Return the (x, y) coordinate for the center point of the cell that contains the specified text.  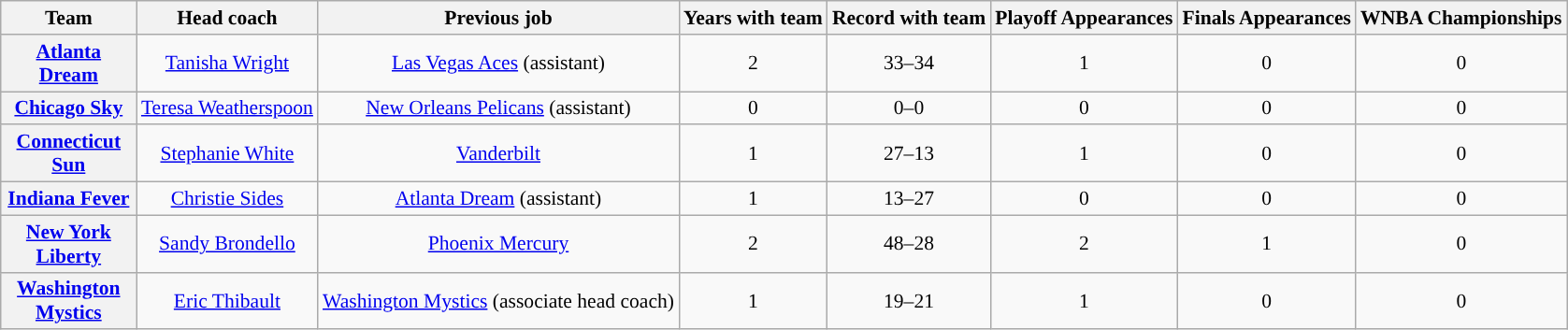
Tanisha Wright (227, 64)
Chicago Sky (69, 108)
33–34 (909, 64)
Teresa Weatherspoon (227, 108)
Phoenix Mercury (498, 243)
New York Liberty (69, 243)
Connecticut Sun (69, 153)
Sandy Brondello (227, 243)
Atlanta Dream (assistant) (498, 199)
Las Vegas Aces (assistant) (498, 64)
Playoff Appearances (1084, 18)
Indiana Fever (69, 199)
19–21 (909, 301)
Previous job (498, 18)
Vanderbilt (498, 153)
Washington Mystics (associate head coach) (498, 301)
0–0 (909, 108)
13–27 (909, 199)
WNBA Championships (1460, 18)
Finals Appearances (1266, 18)
Years with team (754, 18)
New Orleans Pelicans (assistant) (498, 108)
Team (69, 18)
Christie Sides (227, 199)
Washington Mystics (69, 301)
Eric Thibault (227, 301)
Stephanie White (227, 153)
Head coach (227, 18)
27–13 (909, 153)
Atlanta Dream (69, 64)
Record with team (909, 18)
48–28 (909, 243)
